Extract the [X, Y] coordinate from the center of the cell holding the provided text.  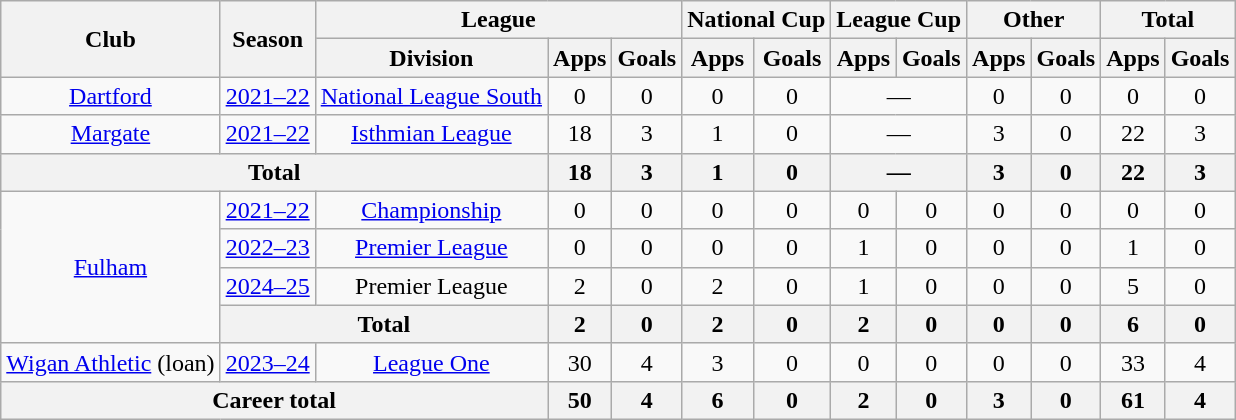
50 [580, 400]
League One [431, 362]
Other [1034, 20]
National Cup [756, 20]
Isthmian League [431, 134]
League Cup [899, 20]
Wigan Athletic (loan) [110, 362]
Season [268, 39]
2022–23 [268, 248]
Margate [110, 134]
2024–25 [268, 286]
Club [110, 39]
30 [580, 362]
2023–24 [268, 362]
61 [1133, 400]
Division [431, 58]
Championship [431, 210]
Career total [274, 400]
Dartford [110, 96]
National League South [431, 96]
33 [1133, 362]
League [498, 20]
Fulham [110, 267]
5 [1133, 286]
